Return [X, Y] of the center of cell containing provided text 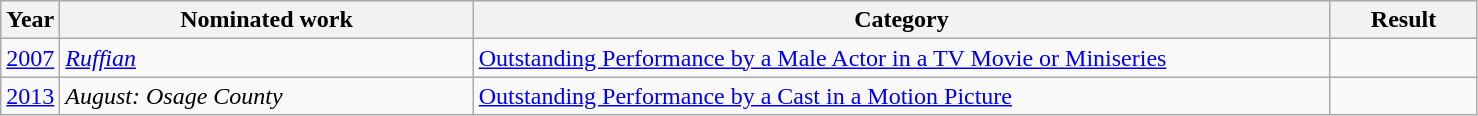
Year [30, 20]
August: Osage County [266, 96]
Ruffian [266, 58]
Nominated work [266, 20]
2007 [30, 58]
Outstanding Performance by a Cast in a Motion Picture [901, 96]
Outstanding Performance by a Male Actor in a TV Movie or Miniseries [901, 58]
2013 [30, 96]
Category [901, 20]
Result [1404, 20]
